Detect which cell encompasses the target text, then output its [x, y] center coordinate. 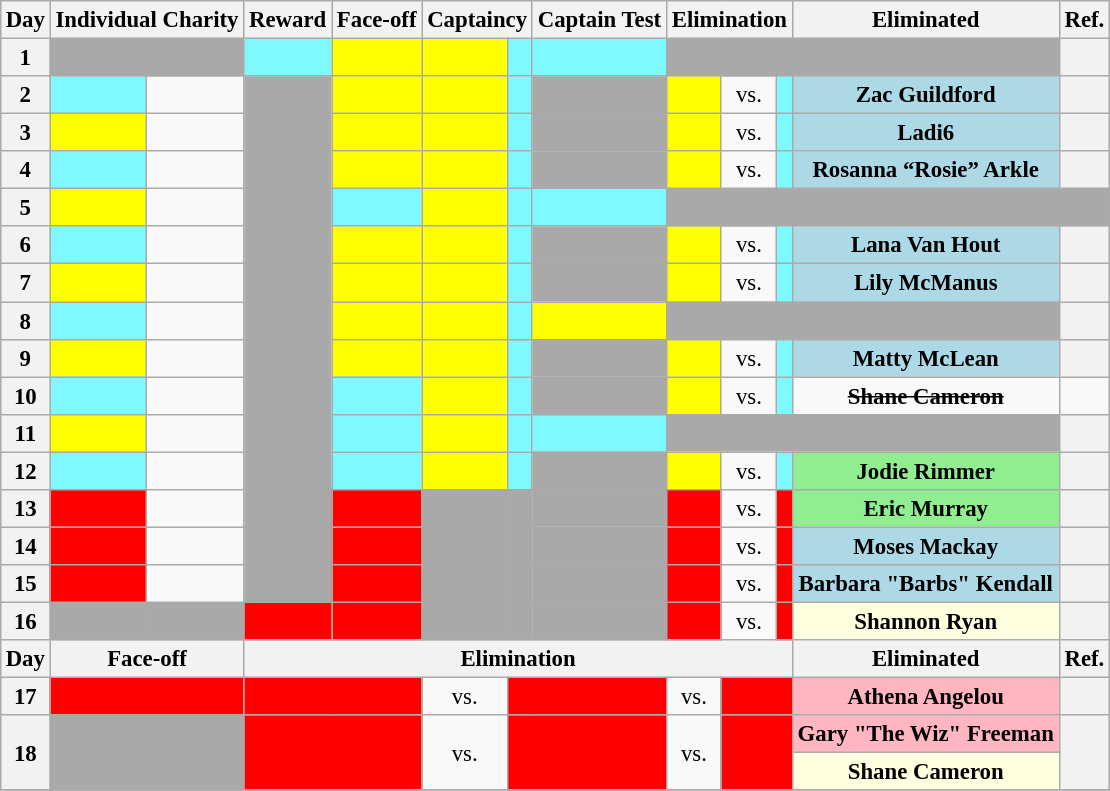
6 [25, 245]
8 [25, 321]
Athena Angelou [926, 696]
Shannon Ryan [926, 621]
17 [25, 696]
12 [25, 471]
Captaincy [478, 20]
Zac Guildford [926, 95]
18 [25, 752]
Reward [288, 20]
13 [25, 508]
Rosanna “Rosie” Arkle [926, 170]
9 [25, 358]
15 [25, 584]
Ladi6 [926, 133]
Jodie Rimmer [926, 471]
16 [25, 621]
Lily McManus [926, 283]
Matty McLean [926, 358]
11 [25, 433]
4 [25, 170]
14 [25, 546]
10 [25, 396]
1 [25, 57]
5 [25, 208]
Captain Test [599, 20]
Individual Charity [147, 20]
Lana Van Hout [926, 245]
7 [25, 283]
Eric Murray [926, 508]
Gary "The Wiz" Freeman [926, 734]
Barbara "Barbs" Kendall [926, 584]
Moses Mackay [926, 546]
2 [25, 95]
3 [25, 133]
